From the cell containing the given text, extract its center point as (x, y) coordinate. 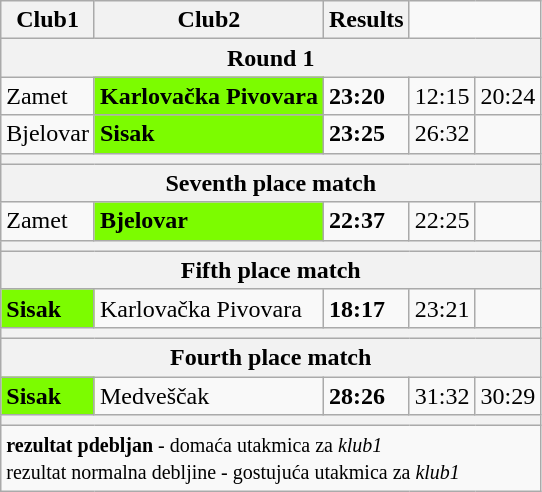
12:15 (442, 96)
20:24 (508, 96)
Fifth place match (271, 270)
30:29 (508, 395)
31:32 (442, 395)
22:37 (366, 221)
22:25 (442, 221)
Results (366, 20)
Fourth place match (271, 357)
Round 1 (271, 58)
rezultat pdebljan - domaća utakmica za klub1 rezultat normalna debljine - gostujuća utakmica za klub1 (271, 458)
18:17 (366, 308)
Seventh place match (271, 183)
Medveščak (208, 395)
Club2 (208, 20)
23:20 (366, 96)
23:21 (442, 308)
Club1 (48, 20)
26:32 (442, 134)
23:25 (366, 134)
28:26 (366, 395)
